Scan for the cell matching the given text and deliver its (X, Y) coordinate at center. 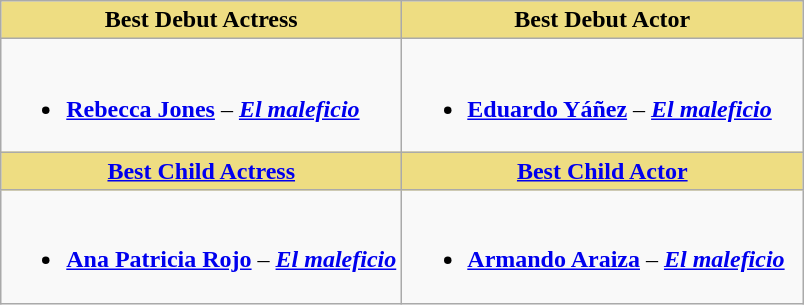
Best Debut Actress (202, 20)
Rebecca Jones – El maleficio (202, 96)
Best Debut Actor (602, 20)
Best Child Actor (602, 171)
Armando Araiza – El maleficio (602, 246)
Eduardo Yáñez – El maleficio (602, 96)
Best Child Actress (202, 171)
Ana Patricia Rojo – El maleficio (202, 246)
